Pinpoint the cell where the given text exists, returning its [X, Y] midpoint coordinate. 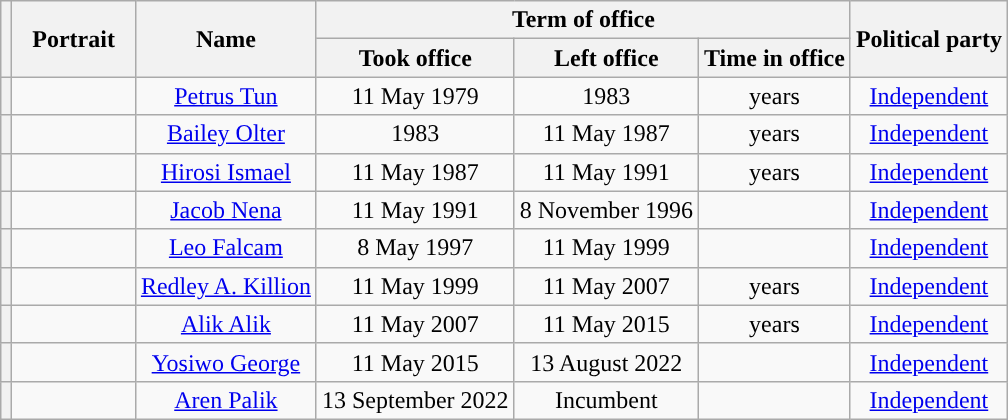
Alik Alik [226, 324]
Bailey Olter [226, 134]
Took office [415, 58]
Redley A. Killion [226, 286]
Leo Falcam [226, 248]
Aren Palik [226, 400]
Time in office [774, 58]
Hirosi Ismael [226, 172]
Petrus Tun [226, 96]
Left office [606, 58]
Term of office [583, 20]
8 November 1996 [606, 210]
11 May 1979 [415, 96]
13 August 2022 [606, 362]
Yosiwo George [226, 362]
Political party [928, 39]
Portrait [74, 39]
Jacob Nena [226, 210]
Incumbent [606, 400]
13 September 2022 [415, 400]
8 May 1997 [415, 248]
Name [226, 39]
